For the text-containing cell, return its midpoint in (X, Y) coordinate format. 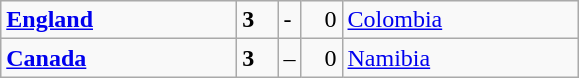
- (290, 20)
Namibia (460, 58)
– (290, 58)
Colombia (460, 20)
England (119, 20)
Canada (119, 58)
